Provide the (x, y) coordinate of the cell's center where the given text is located.  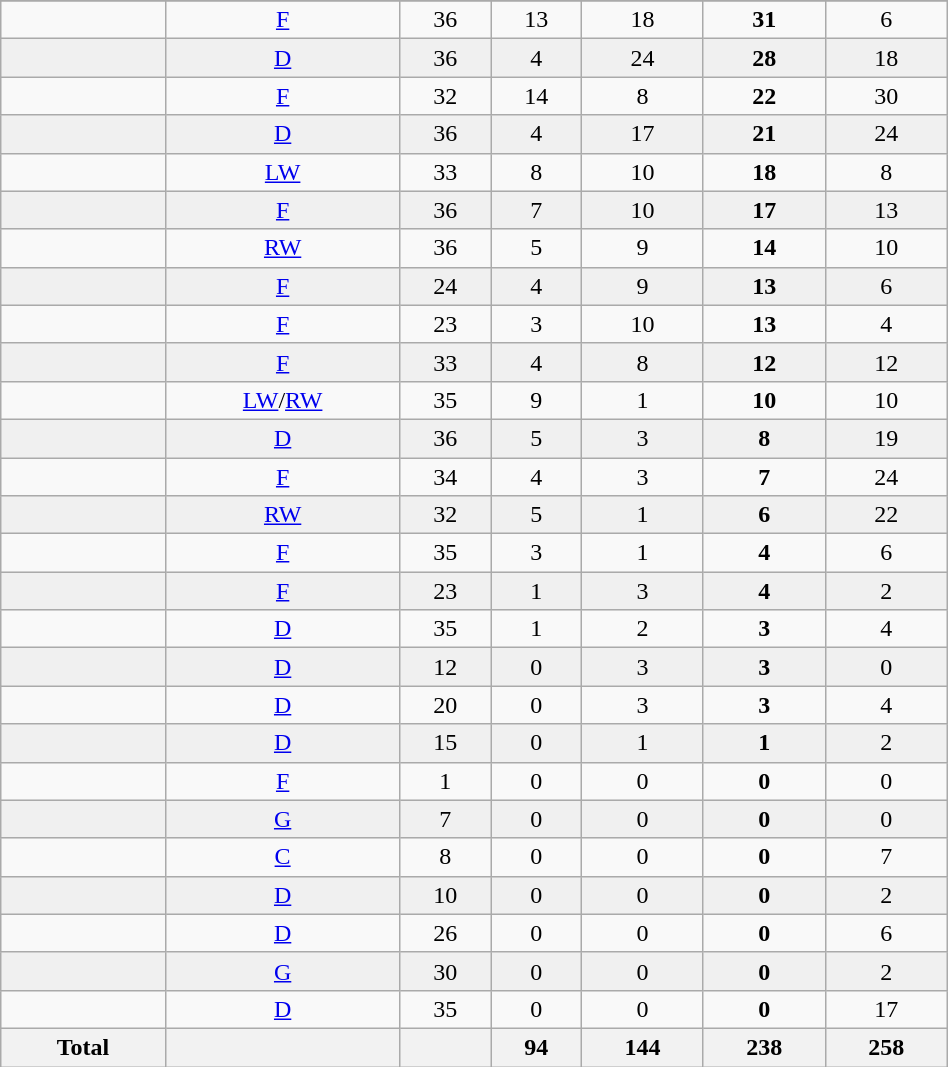
94 (536, 1047)
21 (764, 134)
Total (84, 1047)
26 (446, 933)
31 (764, 20)
258 (886, 1047)
28 (764, 58)
34 (446, 477)
238 (764, 1047)
144 (643, 1047)
15 (446, 743)
20 (446, 705)
19 (886, 438)
LW (282, 172)
LW/RW (282, 400)
C (282, 857)
